Search for the cell housing the specified text and yield its [x, y] center coordinate. 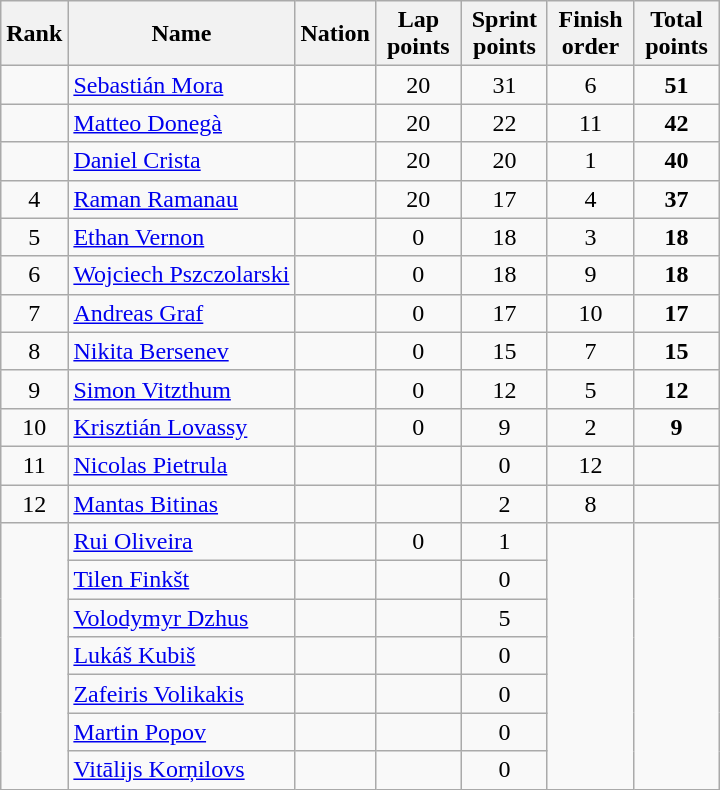
Lukáš Kubiš [182, 656]
Finish order [590, 34]
37 [677, 199]
Zafeiris Volikakis [182, 694]
Sprint points [504, 34]
Nikita Bersenev [182, 351]
Matteo Donegà [182, 123]
3 [590, 237]
Total points [677, 34]
40 [677, 161]
Raman Ramanau [182, 199]
Rank [34, 34]
Ethan Vernon [182, 237]
Andreas Graf [182, 313]
22 [504, 123]
31 [504, 85]
Sebastián Mora [182, 85]
Wojciech Pszczolarski [182, 275]
Nicolas Pietrula [182, 465]
Mantas Bitinas [182, 503]
42 [677, 123]
Martin Popov [182, 732]
Lap points [418, 34]
Simon Vitzthum [182, 389]
Vitālijs Korņilovs [182, 770]
Volodymyr Dzhus [182, 618]
Nation [335, 34]
Tilen Finkšt [182, 580]
Name [182, 34]
Daniel Crista [182, 161]
51 [677, 85]
Rui Oliveira [182, 542]
Krisztián Lovassy [182, 427]
